Locate the cell with the specified text and output its (X, Y) center coordinate. 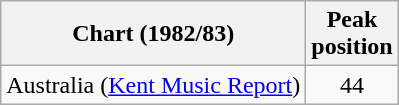
44 (352, 85)
Peakposition (352, 34)
Australia (Kent Music Report) (154, 85)
Chart (1982/83) (154, 34)
